Locate the cell with the specified text and output its (x, y) center coordinate. 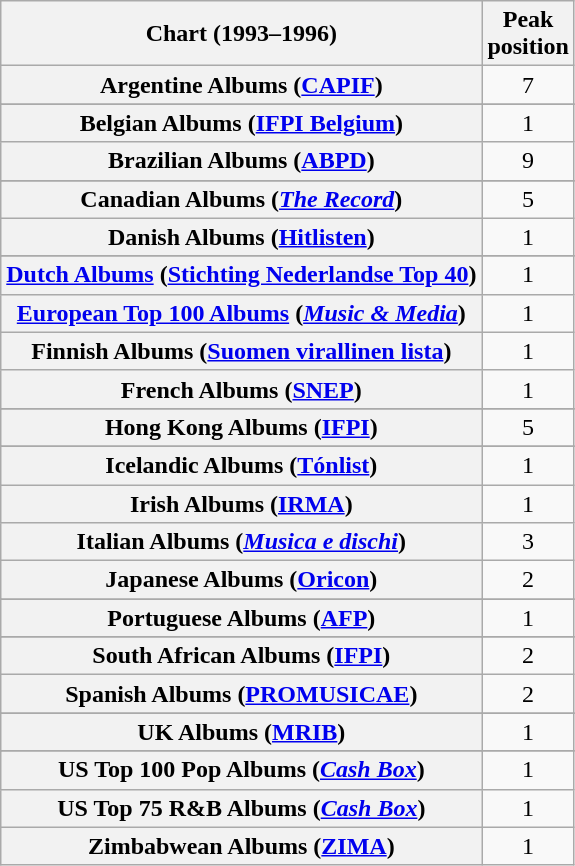
9 (528, 161)
US Top 100 Pop Albums (Cash Box) (242, 770)
7 (528, 85)
Peakposition (528, 34)
Zimbabwean Albums (ZIMA) (242, 846)
US Top 75 R&B Albums (Cash Box) (242, 808)
Portuguese Albums (AFP) (242, 618)
Italian Albums (Musica e dischi) (242, 542)
Chart (1993–1996) (242, 34)
3 (528, 542)
Japanese Albums (Oricon) (242, 580)
Argentine Albums (CAPIF) (242, 85)
UK Albums (MRIB) (242, 732)
Dutch Albums (Stichting Nederlandse Top 40) (242, 275)
Canadian Albums (The Record) (242, 199)
Danish Albums (Hitlisten) (242, 237)
South African Albums (IFPI) (242, 656)
Belgian Albums (IFPI Belgium) (242, 123)
Finnish Albums (Suomen virallinen lista) (242, 351)
European Top 100 Albums (Music & Media) (242, 313)
Hong Kong Albums (IFPI) (242, 427)
Brazilian Albums (ABPD) (242, 161)
Irish Albums (IRMA) (242, 503)
French Albums (SNEP) (242, 389)
Icelandic Albums (Tónlist) (242, 465)
Spanish Albums (PROMUSICAE) (242, 694)
